Pinpoint the cell where the given text exists, returning its (X, Y) midpoint coordinate. 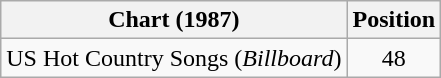
Chart (1987) (174, 20)
48 (394, 58)
Position (394, 20)
US Hot Country Songs (Billboard) (174, 58)
